Extract the [X, Y] coordinate from the center of the cell holding the provided text.  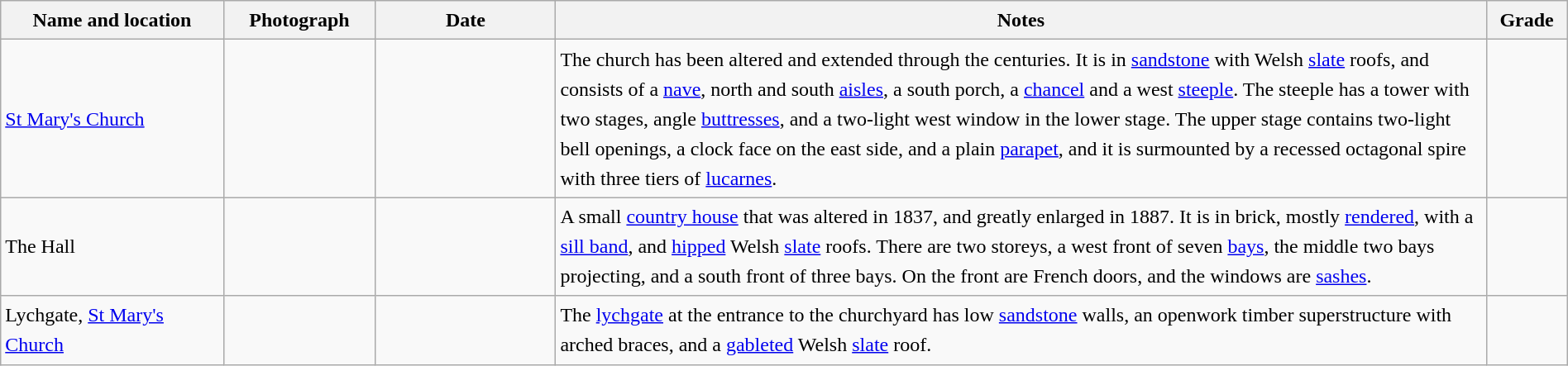
Notes [1021, 20]
Grade [1527, 20]
Lychgate, St Mary's Church [112, 330]
Date [466, 20]
Name and location [112, 20]
The Hall [112, 246]
St Mary's Church [112, 119]
Photograph [299, 20]
